Search for the cell housing the specified text and yield its [x, y] center coordinate. 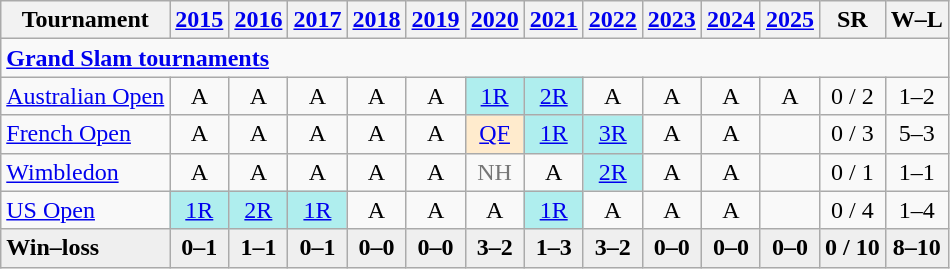
W–L [916, 20]
0 / 3 [852, 134]
Tournament [86, 20]
2017 [318, 20]
3R [612, 134]
2020 [494, 20]
2021 [554, 20]
0 / 4 [852, 210]
Win–loss [86, 248]
2019 [436, 20]
US Open [86, 210]
Australian Open [86, 96]
0 / 2 [852, 96]
2016 [258, 20]
2018 [376, 20]
1–3 [554, 248]
0 / 1 [852, 172]
SR [852, 20]
2023 [672, 20]
2025 [790, 20]
5–3 [916, 134]
Wimbledon [86, 172]
8–10 [916, 248]
2024 [730, 20]
0 / 10 [852, 248]
NH [494, 172]
2015 [200, 20]
1–2 [916, 96]
French Open [86, 134]
1–4 [916, 210]
2022 [612, 20]
Grand Slam tournaments [475, 58]
QF [494, 134]
